Locate the cell with the specified text and output its [x, y] center coordinate. 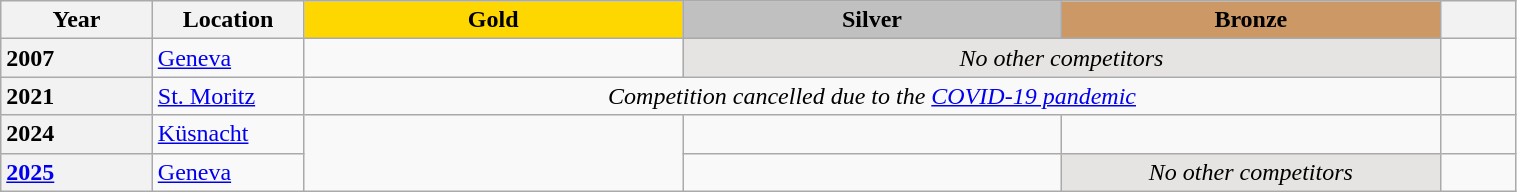
2021 [77, 96]
Bronze [1250, 20]
Year [77, 20]
2007 [77, 58]
St. Moritz [228, 96]
Location [228, 20]
Gold [494, 20]
2025 [77, 172]
Silver [872, 20]
Competition cancelled due to the COVID-19 pandemic [872, 96]
Küsnacht [228, 134]
2024 [77, 134]
